Output the [x, y] coordinate of the center of the cell containing the given text.  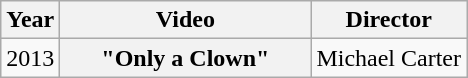
Michael Carter [389, 58]
"Only a Clown" [186, 58]
Video [186, 20]
2013 [30, 58]
Director [389, 20]
Year [30, 20]
